Pinpoint the cell where the given text exists, returning its (X, Y) midpoint coordinate. 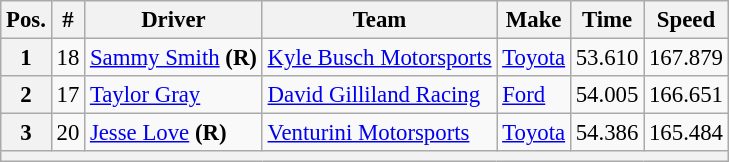
David Gilliland Racing (380, 95)
Pos. (26, 20)
Kyle Busch Motorsports (380, 58)
54.386 (606, 133)
Jesse Love (R) (174, 133)
3 (26, 133)
Venturini Motorsports (380, 133)
18 (68, 58)
Driver (174, 20)
165.484 (686, 133)
Team (380, 20)
Time (606, 20)
20 (68, 133)
1 (26, 58)
54.005 (606, 95)
# (68, 20)
53.610 (606, 58)
Make (534, 20)
Speed (686, 20)
Sammy Smith (R) (174, 58)
167.879 (686, 58)
17 (68, 95)
Ford (534, 95)
2 (26, 95)
166.651 (686, 95)
Taylor Gray (174, 95)
